Scan for the cell matching the given text and deliver its [X, Y] coordinate at center. 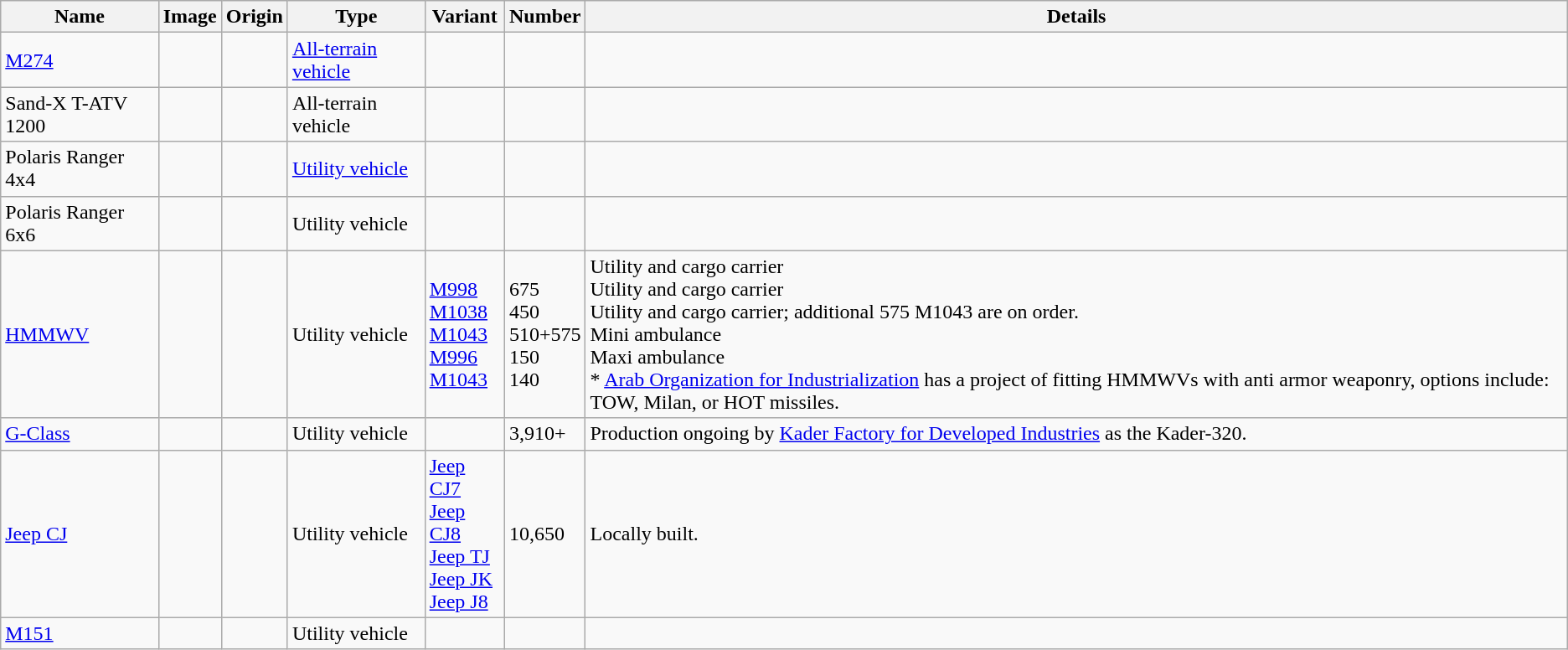
Origin [255, 17]
Polaris Ranger 4x4 [80, 169]
675450510+575150140 [544, 334]
Locally built. [1076, 534]
Details [1076, 17]
10,650 [544, 534]
G-Class [80, 434]
Number [544, 17]
Jeep CJ [80, 534]
M274 [80, 60]
HMMWV [80, 334]
Jeep CJ7Jeep CJ8Jeep TJJeep JKJeep J8 [464, 534]
Image [189, 17]
Production ongoing by Kader Factory for Developed Industries as the Kader-320. [1076, 434]
M151 [80, 633]
Variant [464, 17]
Sand-X T-ATV 1200 [80, 114]
Polaris Ranger 6x6 [80, 223]
M998M1038M1043M996M1043 [464, 334]
Type [356, 17]
3,910+ [544, 434]
Name [80, 17]
